Capture the cell that displays the provided text and extract its [x, y] central coordinate. 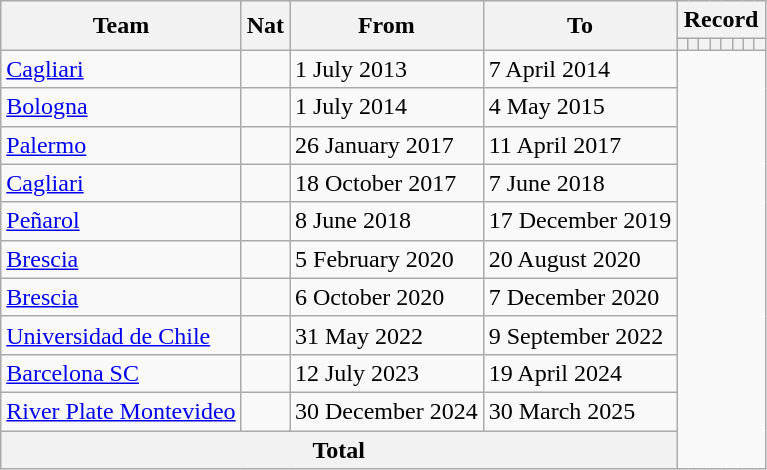
1 July 2013 [387, 69]
1 July 2014 [387, 107]
From [387, 26]
Record [721, 20]
Universidad de Chile [121, 335]
20 August 2020 [580, 259]
31 May 2022 [387, 335]
17 December 2019 [580, 221]
6 October 2020 [387, 297]
9 September 2022 [580, 335]
7 April 2014 [580, 69]
Palermo [121, 145]
4 May 2015 [580, 107]
7 December 2020 [580, 297]
30 December 2024 [387, 411]
7 June 2018 [580, 183]
18 October 2017 [387, 183]
Barcelona SC [121, 373]
5 February 2020 [387, 259]
Total [339, 449]
Peñarol [121, 221]
Team [121, 26]
26 January 2017 [387, 145]
19 April 2024 [580, 373]
11 April 2017 [580, 145]
Bologna [121, 107]
Nat [265, 26]
To [580, 26]
12 July 2023 [387, 373]
River Plate Montevideo [121, 411]
30 March 2025 [580, 411]
8 June 2018 [387, 221]
